Find where the given text appears and provide that cell's center as [x, y] coordinate. 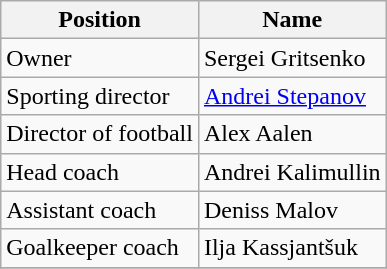
Director of football [100, 134]
Head coach [100, 172]
Alex Aalen [292, 134]
Name [292, 20]
Position [100, 20]
Andrei Stepanov [292, 96]
Deniss Malov [292, 210]
Sergei Gritsenko [292, 58]
Ilja Kassjantšuk [292, 248]
Assistant coach [100, 210]
Andrei Kalimullin [292, 172]
Goalkeeper coach [100, 248]
Owner [100, 58]
Sporting director [100, 96]
